Search for the cell housing the specified text and yield its [x, y] center coordinate. 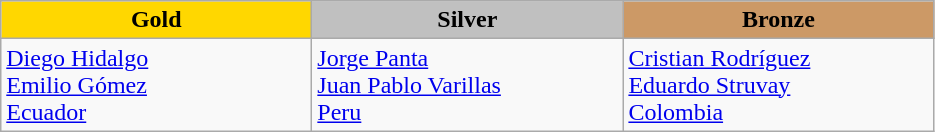
Diego HidalgoEmilio Gómez Ecuador [156, 85]
Cristian RodríguezEduardo Struvay Colombia [778, 85]
Bronze [778, 20]
Silver [468, 20]
Jorge PantaJuan Pablo Varillas Peru [468, 85]
Gold [156, 20]
